Detect which cell encompasses the target text, then output its (x, y) center coordinate. 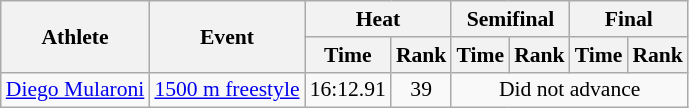
1500 m freestyle (226, 90)
Athlete (76, 36)
Event (226, 36)
Did not advance (569, 90)
39 (422, 90)
Diego Mularoni (76, 90)
Final (629, 19)
Semifinal (510, 19)
Heat (378, 19)
16:12.91 (348, 90)
